Provide the [X, Y] coordinate of the cell's center where the given text is located.  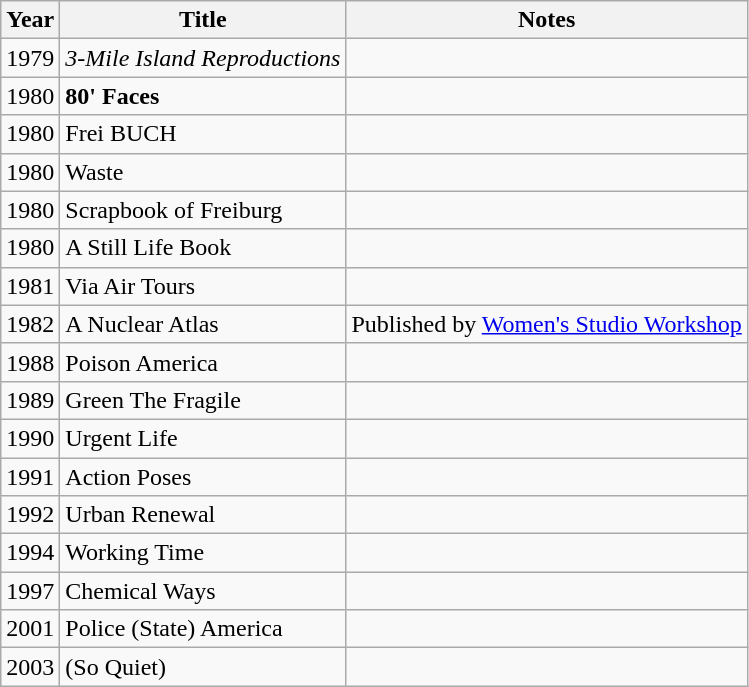
Urban Renewal [203, 515]
1981 [30, 286]
80' Faces [203, 96]
1979 [30, 58]
Urgent Life [203, 438]
Working Time [203, 553]
1988 [30, 362]
(So Quiet) [203, 667]
Waste [203, 172]
Chemical Ways [203, 591]
Poison America [203, 362]
Action Poses [203, 477]
1989 [30, 400]
Notes [546, 20]
A Still Life Book [203, 248]
Green The Fragile [203, 400]
1982 [30, 324]
1990 [30, 438]
Year [30, 20]
Scrapbook of Freiburg [203, 210]
1997 [30, 591]
Published by Women's Studio Workshop [546, 324]
2001 [30, 629]
2003 [30, 667]
Police (State) America [203, 629]
A Nuclear Atlas [203, 324]
Via Air Tours [203, 286]
Title [203, 20]
3-Mile Island Reproductions [203, 58]
1991 [30, 477]
1992 [30, 515]
Frei BUCH [203, 134]
1994 [30, 553]
